Identify which cell holds the provided text, then report its [X, Y] central coordinate. 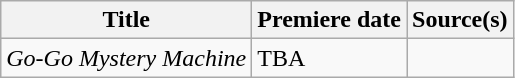
Premiere date [330, 20]
Go-Go Mystery Machine [126, 58]
TBA [330, 58]
Title [126, 20]
Source(s) [460, 20]
